Output the (x, y) coordinate of the center of the cell containing the given text.  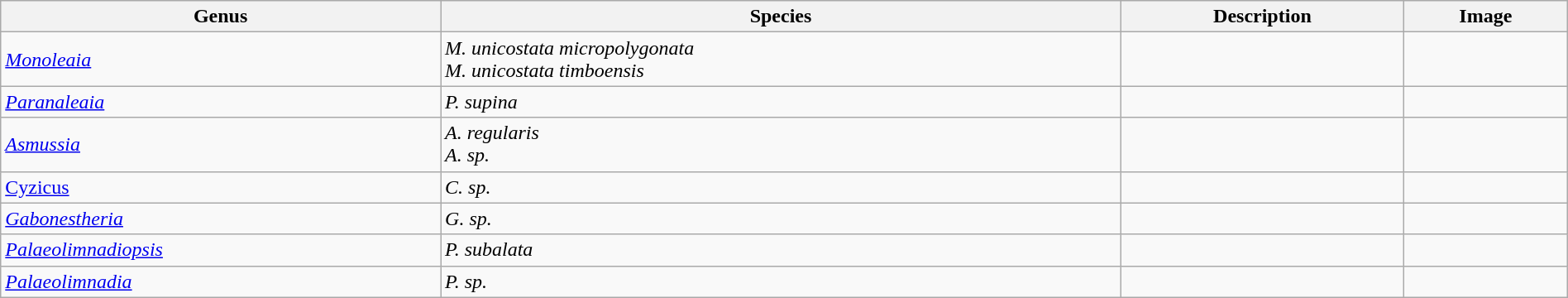
Monoleaia (221, 60)
Description (1262, 17)
G. sp. (781, 219)
P. supina (781, 102)
Species (781, 17)
A. regularisA. sp. (781, 144)
Genus (221, 17)
C. sp. (781, 187)
Paranaleaia (221, 102)
P. sp. (781, 281)
Cyzicus (221, 187)
Image (1485, 17)
Asmussia (221, 144)
P. subalata (781, 250)
Palaeolimnadiopsis (221, 250)
Gabonestheria (221, 219)
M. unicostata micropolygonataM. unicostata timboensis (781, 60)
Palaeolimnadia (221, 281)
